From the cell containing the given text, extract its center point as [X, Y] coordinate. 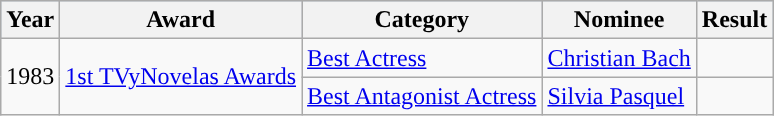
Award [181, 20]
Best Antagonist Actress [422, 96]
1st TVyNovelas Awards [181, 77]
Year [30, 20]
Silvia Pasquel [619, 96]
Result [734, 20]
Category [422, 20]
Nominee [619, 20]
Christian Bach [619, 58]
1983 [30, 77]
Best Actress [422, 58]
